From the cell containing the given text, extract its center point as (X, Y) coordinate. 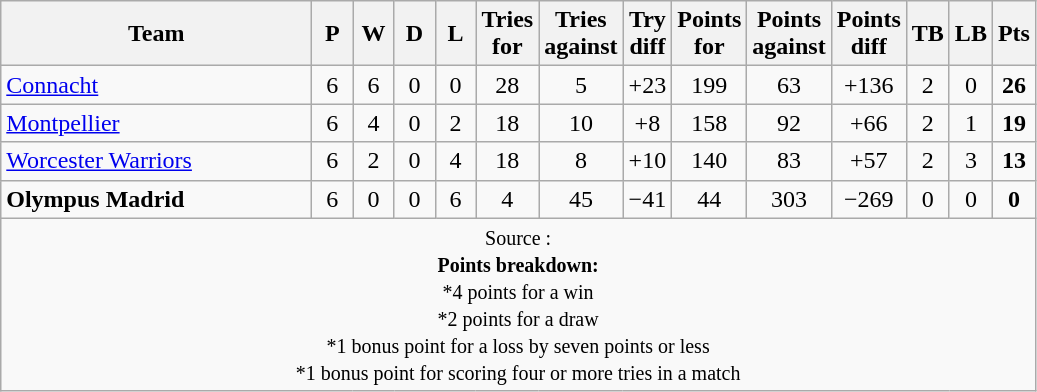
Montpellier (156, 123)
D (414, 34)
13 (1014, 161)
−269 (868, 199)
Tries against (581, 34)
44 (710, 199)
5 (581, 85)
83 (789, 161)
1 (970, 123)
L (456, 34)
+66 (868, 123)
26 (1014, 85)
Try diff (648, 34)
+57 (868, 161)
140 (710, 161)
W (374, 34)
Worcester Warriors (156, 161)
Pts (1014, 34)
−41 (648, 199)
+23 (648, 85)
+10 (648, 161)
199 (710, 85)
303 (789, 199)
8 (581, 161)
Points diff (868, 34)
10 (581, 123)
Points for (710, 34)
3 (970, 161)
P (332, 34)
+8 (648, 123)
+136 (868, 85)
19 (1014, 123)
158 (710, 123)
Team (156, 34)
Tries for (508, 34)
TB (928, 34)
92 (789, 123)
Connacht (156, 85)
LB (970, 34)
45 (581, 199)
Points against (789, 34)
63 (789, 85)
Olympus Madrid (156, 199)
28 (508, 85)
